Determine the [x, y] coordinate at the center of the cell enclosing the given text.  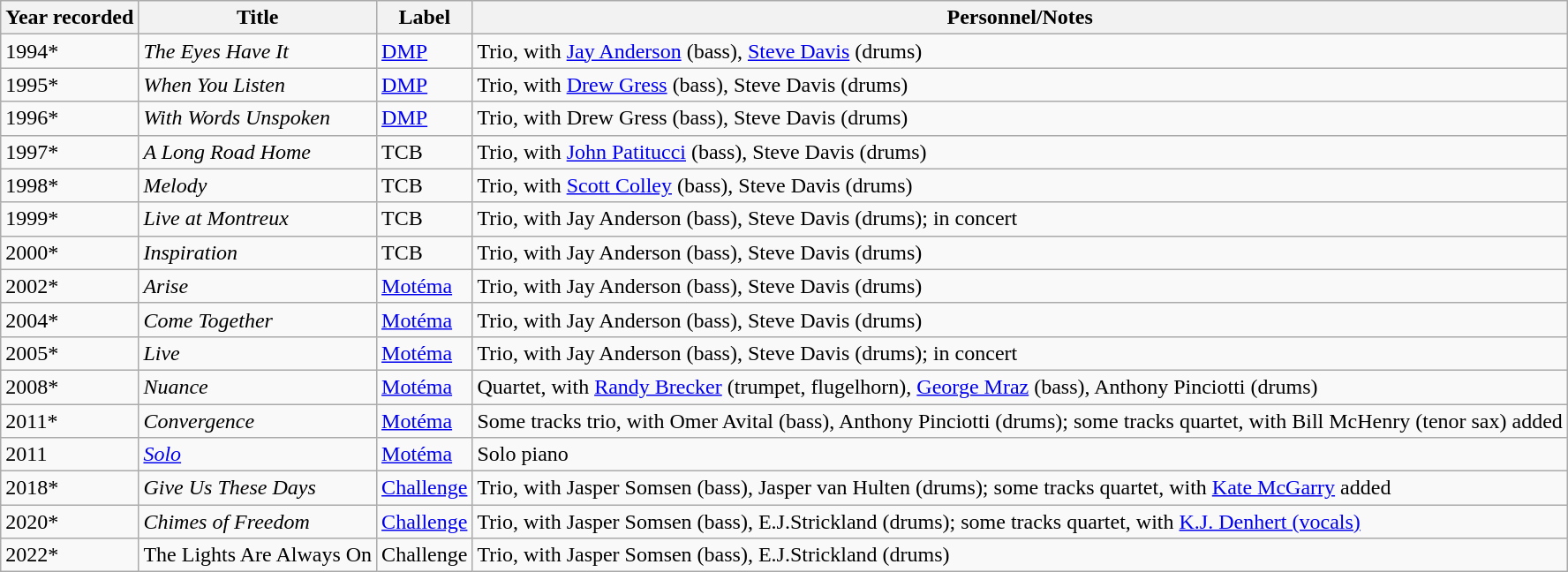
1994* [70, 51]
The Eyes Have It [258, 51]
Live at Montreux [258, 219]
Arise [258, 286]
1998* [70, 185]
Inspiration [258, 252]
Trio, with Jasper Somsen (bass), E.J.Strickland (drums) [1020, 555]
Solo piano [1020, 455]
Convergence [258, 421]
1996* [70, 118]
A Long Road Home [258, 152]
Nuance [258, 387]
2022* [70, 555]
1999* [70, 219]
The Lights Are Always On [258, 555]
2002* [70, 286]
1997* [70, 152]
Personnel/Notes [1020, 18]
2020* [70, 522]
2011* [70, 421]
2004* [70, 320]
2008* [70, 387]
Give Us These Days [258, 488]
Year recorded [70, 18]
2018* [70, 488]
1995* [70, 85]
Solo [258, 455]
Live [258, 353]
2005* [70, 353]
Label [425, 18]
Trio, with John Patitucci (bass), Steve Davis (drums) [1020, 152]
Trio, with Jasper Somsen (bass), Jasper van Hulten (drums); some tracks quartet, with Kate McGarry added [1020, 488]
Trio, with Jasper Somsen (bass), E.J.Strickland (drums); some tracks quartet, with K.J. Denhert (vocals) [1020, 522]
Chimes of Freedom [258, 522]
Come Together [258, 320]
Quartet, with Randy Brecker (trumpet, flugelhorn), George Mraz (bass), Anthony Pinciotti (drums) [1020, 387]
Trio, with Scott Colley (bass), Steve Davis (drums) [1020, 185]
Some tracks trio, with Omer Avital (bass), Anthony Pinciotti (drums); some tracks quartet, with Bill McHenry (tenor sax) added [1020, 421]
Melody [258, 185]
Title [258, 18]
2000* [70, 252]
2011 [70, 455]
With Words Unspoken [258, 118]
When You Listen [258, 85]
